Locate the cell with the specified text and output its [x, y] center coordinate. 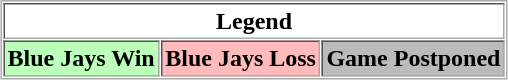
Blue Jays Win [81, 58]
Legend [254, 21]
Game Postponed [414, 58]
Blue Jays Loss [241, 58]
